Extract the [x, y] coordinate from the center of the cell holding the provided text.  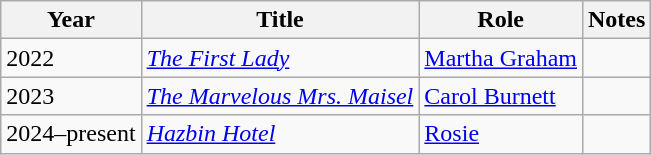
Rosie [501, 134]
Title [280, 20]
2022 [71, 58]
Hazbin Hotel [280, 134]
Carol Burnett [501, 96]
Year [71, 20]
Role [501, 20]
2024–present [71, 134]
Martha Graham [501, 58]
The Marvelous Mrs. Maisel [280, 96]
Notes [616, 20]
The First Lady [280, 58]
2023 [71, 96]
